Output the (X, Y) coordinate of the center of the cell containing the given text.  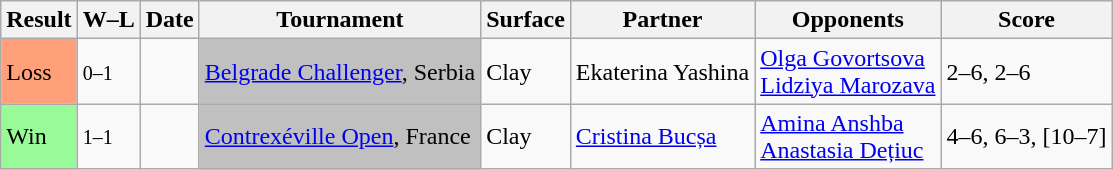
Result (39, 20)
2–6, 2–6 (1026, 72)
Tournament (340, 20)
W–L (108, 20)
Amina Anshba Anastasia Dețiuc (848, 136)
Win (39, 136)
Loss (39, 72)
4–6, 6–3, [10–7] (1026, 136)
Ekaterina Yashina (662, 72)
Olga Govortsova Lidziya Marozava (848, 72)
Partner (662, 20)
Contrexéville Open, France (340, 136)
Cristina Bucșa (662, 136)
Belgrade Challenger, Serbia (340, 72)
Surface (526, 20)
Score (1026, 20)
0–1 (108, 72)
1–1 (108, 136)
Opponents (848, 20)
Date (170, 20)
